From the cell containing the given text, extract its center point as (x, y) coordinate. 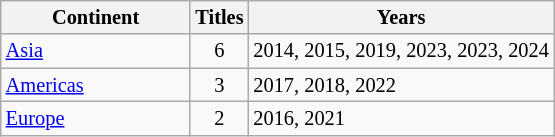
Americas (96, 85)
2017, 2018, 2022 (400, 85)
Continent (96, 17)
Years (400, 17)
2016, 2021 (400, 118)
2 (219, 118)
Europe (96, 118)
Asia (96, 51)
3 (219, 85)
6 (219, 51)
Titles (219, 17)
2014, 2015, 2019, 2023, 2023, 2024 (400, 51)
